For the text-containing cell, return its midpoint in [x, y] coordinate format. 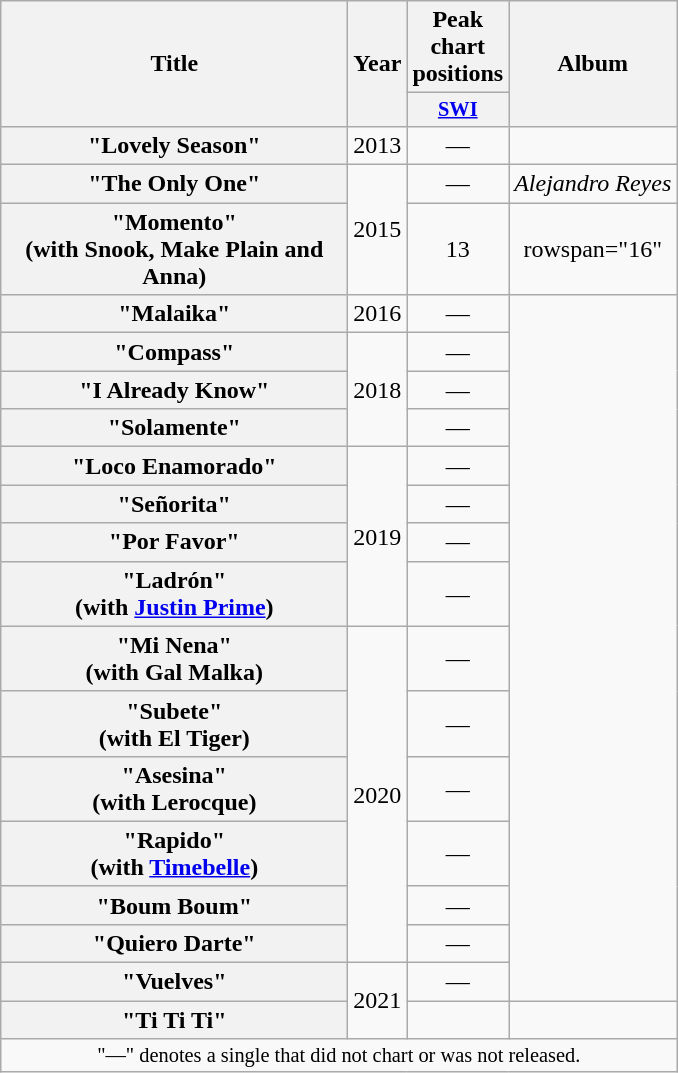
"—" denotes a single that did not chart or was not released. [339, 1056]
"Lovely Season" [174, 145]
"I Already Know" [174, 390]
"Ladrón"(with Justin Prime) [174, 594]
"Rapido"(with Timebelle) [174, 854]
"Solamente" [174, 428]
2015 [378, 230]
"Compass" [174, 352]
13 [458, 249]
Year [378, 64]
"Por Favor" [174, 542]
Alejandro Reyes [593, 184]
"Mi Nena"(with Gal Malka) [174, 658]
"Boum Boum" [174, 905]
"Ti Ti Ti" [174, 1020]
2013 [378, 145]
"Subete"(with El Tiger) [174, 724]
"Loco Enamorado" [174, 466]
"Señorita" [174, 504]
"The Only One" [174, 184]
2019 [378, 536]
2020 [378, 794]
SWI [458, 110]
"Vuelves" [174, 982]
2016 [378, 314]
rowspan="16" [593, 249]
"Asesina"(with Lerocque) [174, 788]
Peak chart positions [458, 47]
Title [174, 64]
"Quiero Darte" [174, 943]
2018 [378, 390]
Album [593, 64]
"Momento"(with Snook, Make Plain and Anna) [174, 249]
"Malaika" [174, 314]
2021 [378, 1001]
